Extract the [X, Y] coordinate from the center of the cell holding the provided text.  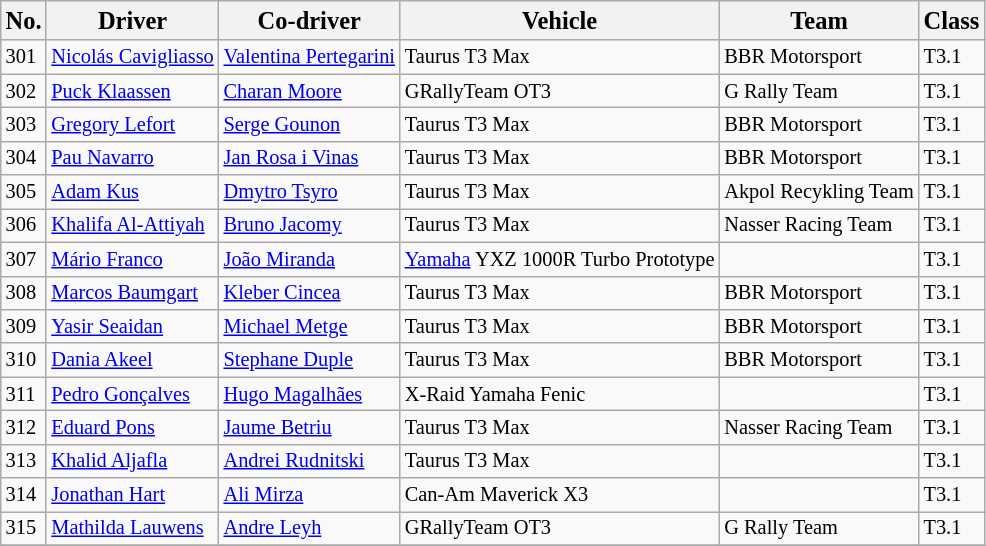
Kleber Cincea [310, 293]
X-Raid Yamaha Fenic [560, 394]
310 [24, 360]
Charan Moore [310, 91]
Co-driver [310, 20]
301 [24, 57]
Yasir Seaidan [132, 326]
Eduard Pons [132, 427]
Valentina Pertegarini [310, 57]
Pau Navarro [132, 158]
Vehicle [560, 20]
Khalifa Al-Attiyah [132, 225]
Dmytro Tsyro [310, 192]
Jonathan Hart [132, 495]
Class [952, 20]
Bruno Jacomy [310, 225]
Marcos Baumgart [132, 293]
Jan Rosa i Vinas [310, 158]
Jaume Betriu [310, 427]
Andre Leyh [310, 528]
Can-Am Maverick X3 [560, 495]
315 [24, 528]
Serge Gounon [310, 124]
Khalid Aljafla [132, 461]
Akpol Recykling Team [818, 192]
Team [818, 20]
Adam Kus [132, 192]
313 [24, 461]
Mathilda Lauwens [132, 528]
304 [24, 158]
Mário Franco [132, 259]
Puck Klaassen [132, 91]
309 [24, 326]
Driver [132, 20]
314 [24, 495]
303 [24, 124]
Dania Akeel [132, 360]
302 [24, 91]
306 [24, 225]
Yamaha YXZ 1000R Turbo Prototype [560, 259]
Nicolás Cavigliasso [132, 57]
Michael Metge [310, 326]
No. [24, 20]
Gregory Lefort [132, 124]
312 [24, 427]
Pedro Gonçalves [132, 394]
307 [24, 259]
305 [24, 192]
Hugo Magalhães [310, 394]
Andrei Rudnitski [310, 461]
311 [24, 394]
Stephane Duple [310, 360]
João Miranda [310, 259]
308 [24, 293]
Ali Mirza [310, 495]
